Scan for the cell matching the given text and deliver its [x, y] coordinate at center. 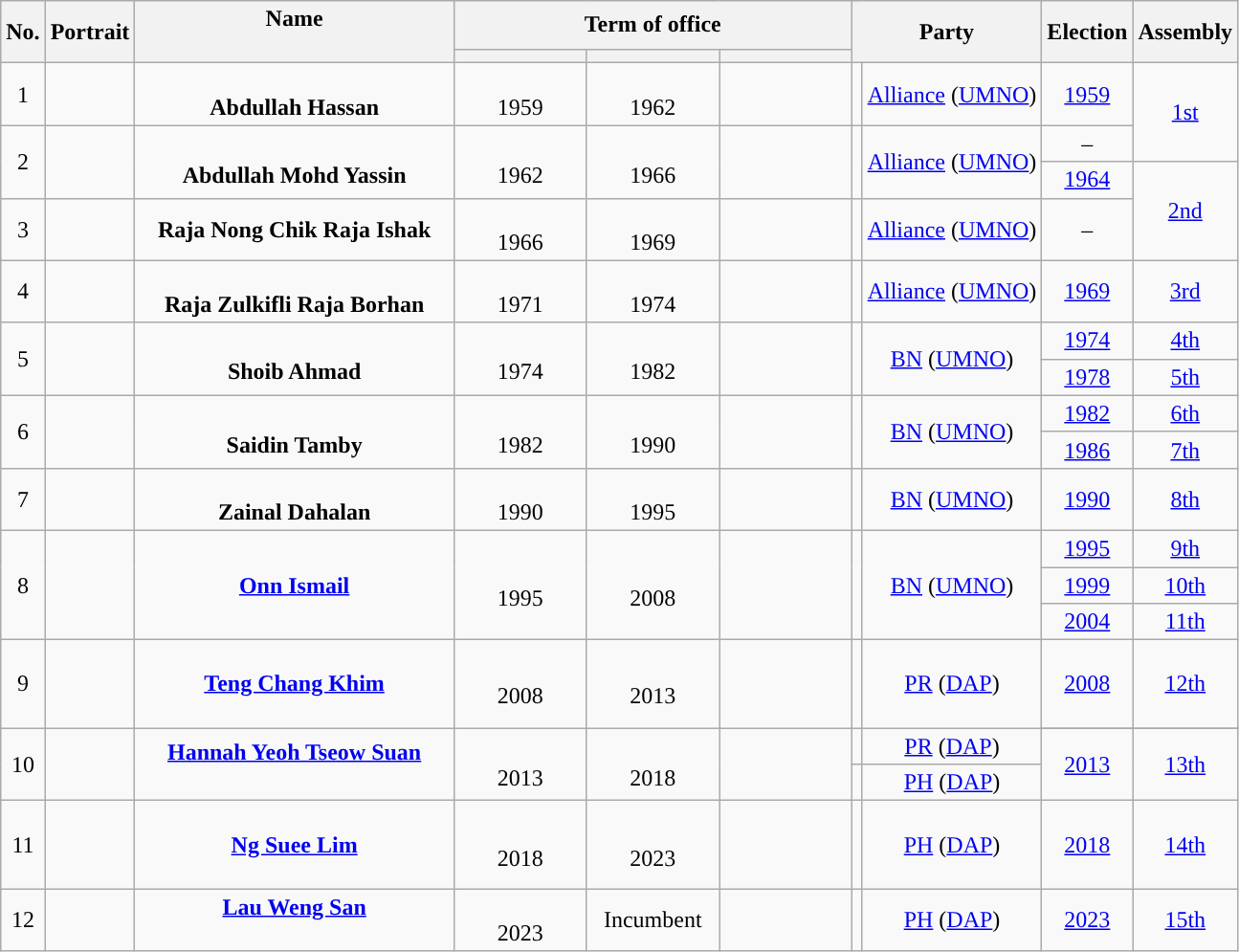
4 [23, 291]
Portrait [90, 33]
Term of office [653, 25]
6 [23, 432]
Incumbent [653, 920]
10th [1185, 585]
2004 [1087, 622]
9th [1185, 548]
Saidin Tamby [295, 432]
12th [1185, 684]
Zainal Dahalan [295, 499]
3rd [1185, 291]
13th [1185, 764]
2nd [1185, 210]
Lau Weng San [295, 920]
No. [23, 33]
1986 [1087, 450]
Shoib Ahmad [295, 359]
4th [1185, 341]
3 [23, 230]
Onn Ismail [295, 585]
Teng Chang Khim [295, 684]
2 [23, 162]
Ng Suee Lim [295, 845]
1 [23, 94]
9 [23, 684]
5th [1185, 377]
12 [23, 920]
10 [23, 764]
14th [1185, 845]
8 [23, 585]
Abdullah Hassan [295, 94]
15th [1185, 920]
Party [947, 33]
1st [1185, 113]
Raja Nong Chik Raja Ishak [295, 230]
Election [1087, 33]
1964 [1087, 180]
5 [23, 359]
1978 [1087, 377]
7 [23, 499]
6th [1185, 413]
Name [295, 33]
7th [1185, 450]
1971 [520, 291]
11 [23, 845]
8th [1185, 499]
11th [1185, 622]
Abdullah Mohd Yassin [295, 162]
Hannah Yeoh Tseow Suan [295, 764]
1999 [1087, 585]
Raja Zulkifli Raja Borhan [295, 291]
Assembly [1185, 33]
